Return the [x, y] coordinate for the center point of the cell that contains the specified text.  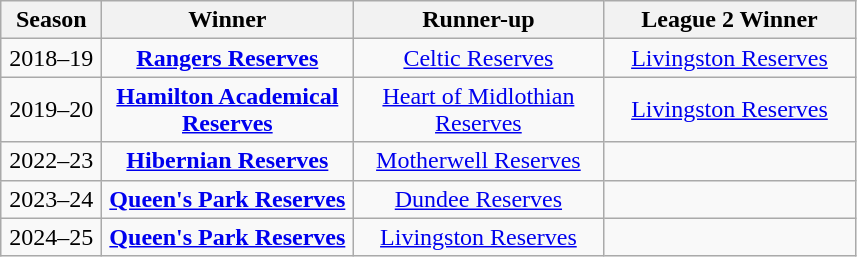
2022–23 [52, 161]
Dundee Reserves [478, 199]
Rangers Reserves [228, 58]
Season [52, 20]
League 2 Winner [730, 20]
Celtic Reserves [478, 58]
Hamilton Academical Reserves [228, 110]
2018–19 [52, 58]
Winner [228, 20]
Heart of Midlothian Reserves [478, 110]
Hibernian Reserves [228, 161]
2023–24 [52, 199]
Runner-up [478, 20]
Motherwell Reserves [478, 161]
2024–25 [52, 237]
2019–20 [52, 110]
